Extract the [x, y] coordinate from the center of the cell holding the provided text.  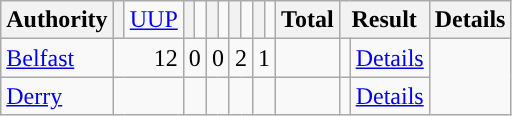
Derry [57, 96]
2 [240, 58]
1 [264, 58]
Total [308, 20]
UUP [154, 20]
12 [148, 58]
Belfast [57, 58]
Result [384, 20]
Authority [57, 20]
